Output the (X, Y) coordinate of the center of the cell containing the given text.  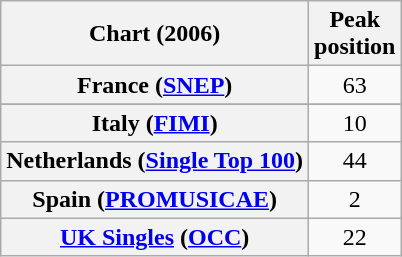
Italy (FIMI) (155, 123)
France (SNEP) (155, 85)
63 (355, 85)
2 (355, 199)
Spain (PROMUSICAE) (155, 199)
UK Singles (OCC) (155, 237)
44 (355, 161)
22 (355, 237)
Peakposition (355, 34)
Chart (2006) (155, 34)
Netherlands (Single Top 100) (155, 161)
10 (355, 123)
